Return the (x, y) coordinate for the center point of the cell that contains the specified text.  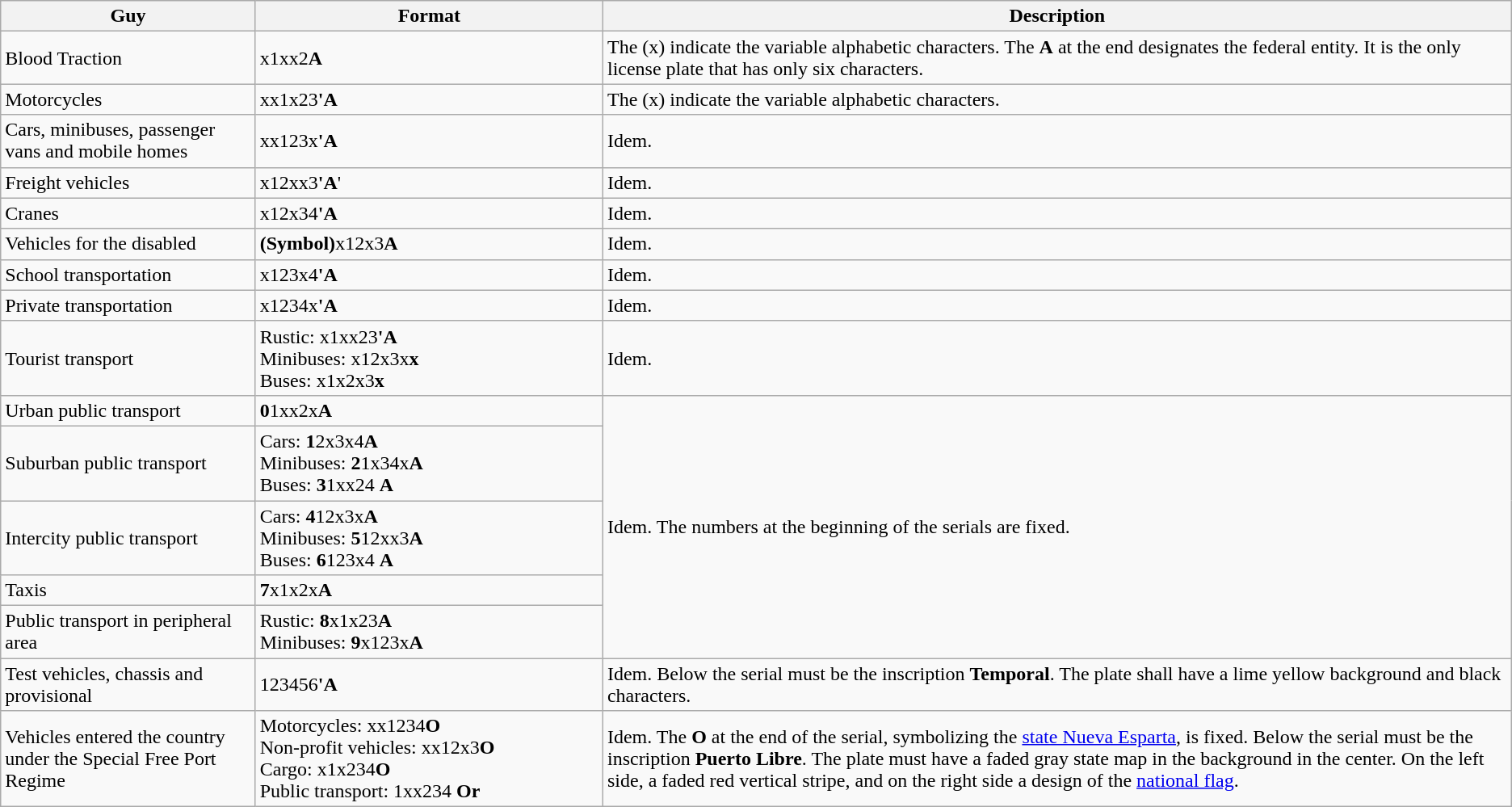
Idem. Below the serial must be the inscription Temporal. The plate shall have a lime yellow background and black characters. (1056, 685)
Cranes (128, 213)
Suburban public transport (128, 463)
x123x4'A (429, 275)
Intercity public transport (128, 538)
Cars, minibuses, passenger vans and mobile homes (128, 141)
The (x) indicate the variable alphabetic characters. (1056, 99)
7x1x2xA (429, 591)
Motorcycles: xx1234ONon-profit vehicles: xx12x3O Cargo: x1x234OPublic transport: 1xx234 Or (429, 759)
Vehicles entered the country under the Special Free Port Regime (128, 759)
Rustic: x1xx23'AMinibuses: x12x3xxBuses: x1x2x3x (429, 358)
xx1x23'A (429, 99)
Idem. The numbers at the beginning of the serials are fixed. (1056, 527)
(Symbol)x12x3A (429, 244)
x1234x'A (429, 305)
Test vehicles, chassis and provisional (128, 685)
Motorcycles (128, 99)
01xx2xA (429, 410)
Freight vehicles (128, 183)
x1xx2A (429, 58)
x12xx3'A' (429, 183)
Rustic: 8x1x23AMinibuses: 9x123xA (429, 632)
Vehicles for the disabled (128, 244)
Guy (128, 16)
Cars: 412x3xAMinibuses: 512xx3ABuses: 6123x4 A (429, 538)
Public transport in peripheral area (128, 632)
Taxis (128, 591)
Blood Traction (128, 58)
School transportation (128, 275)
Private transportation (128, 305)
123456'A (429, 685)
Format (429, 16)
Urban public transport (128, 410)
x12x34'A (429, 213)
Cars: 12x3x4AMinibuses: 21x34xABuses: 31xx24 A (429, 463)
xx123x'A (429, 141)
Tourist transport (128, 358)
Description (1056, 16)
